Detect which cell encompasses the target text, then output its (X, Y) center coordinate. 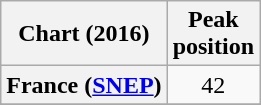
Chart (2016) (84, 34)
Peak position (213, 34)
42 (213, 85)
France (SNEP) (84, 85)
